For the text-containing cell, return its midpoint in [x, y] coordinate format. 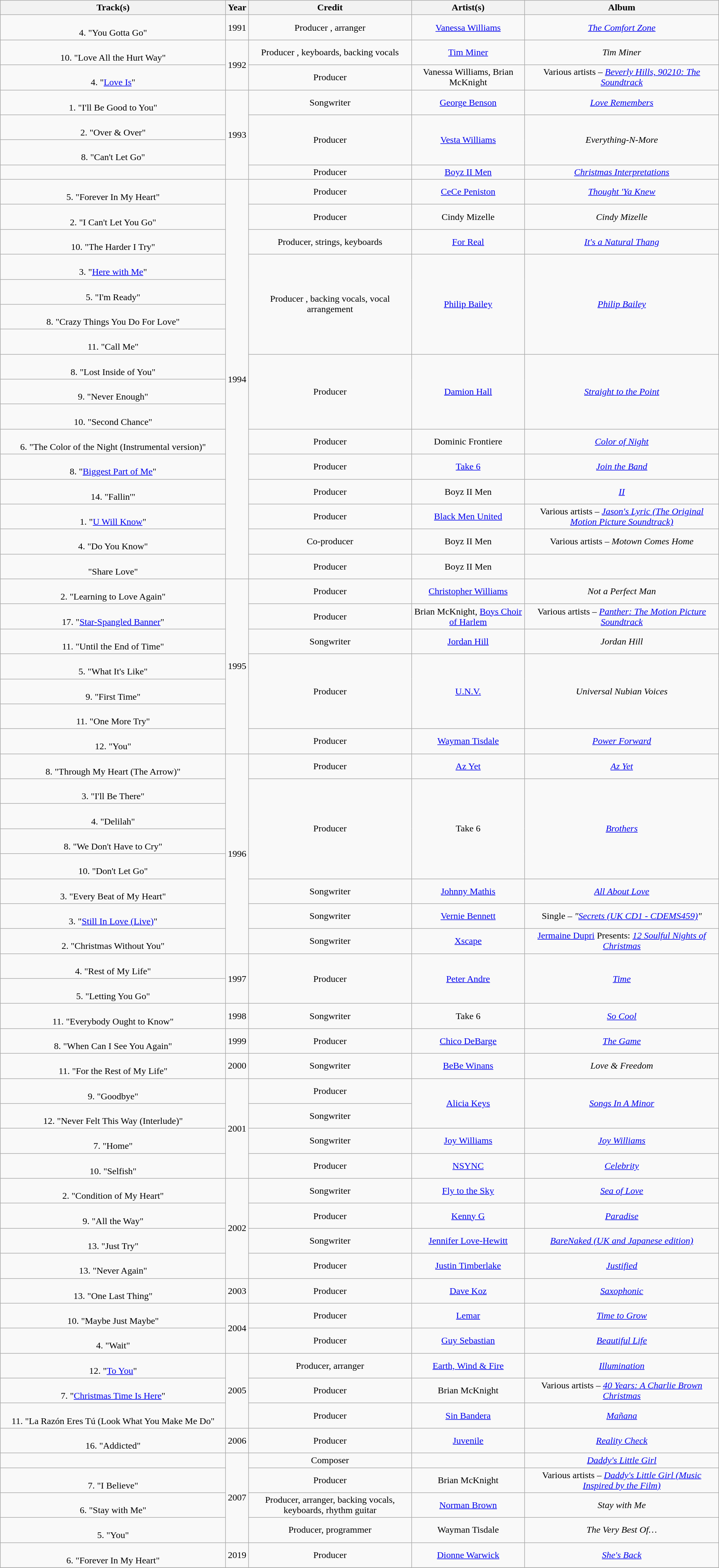
2007 [237, 1498]
10. "Second Chance" [113, 417]
8. "We Don't Have to Cry" [113, 841]
7. "Christmas Time Is Here" [113, 1390]
10. "Love All the Hurt Way" [113, 52]
Damion Hall [468, 392]
10. "Don't Let Go" [113, 866]
2006 [237, 1440]
Co-producer [330, 541]
17. "Star-Spangled Banner" [113, 616]
Beautiful Life [621, 1340]
7. "I Believe" [113, 1480]
Various artists – Jason's Lyric (The Original Motion Picture Soundtrack) [621, 517]
For Real [468, 242]
Justified [621, 1266]
Producer, strings, keyboards [330, 242]
Saxophonic [621, 1290]
13. "One Last Thing" [113, 1290]
Norman Brown [468, 1505]
14. "Fallin'" [113, 491]
Sin Bandera [468, 1416]
Credit [330, 8]
Fly to the Sky [468, 1191]
Artist(s) [468, 8]
Brothers [621, 829]
It's a Natural Thang [621, 242]
Peter Andre [468, 978]
U.N.V. [468, 691]
Celebrity [621, 1166]
2. "Christmas Without You" [113, 941]
2000 [237, 1066]
Justin Timberlake [468, 1266]
16. "Addicted" [113, 1440]
Brian McKnight, Boys Choir of Harlem [468, 616]
1996 [237, 854]
5. "What It's Like" [113, 666]
"Share Love" [113, 567]
Various artists – Motown Comes Home [621, 541]
1991 [237, 28]
9. "Never Enough" [113, 392]
6. "The Color of the Night (Instrumental version)" [113, 441]
Various artists – Panther: The Motion Picture Soundtrack [621, 616]
5. "Letting You Go" [113, 991]
Kenny G [468, 1216]
Time to Grow [621, 1316]
1995 [237, 666]
6. "Stay with Me" [113, 1505]
Producer , arranger [330, 28]
Year [237, 8]
4. "Wait" [113, 1340]
Power Forward [621, 742]
Color of Night [621, 441]
The Comfort Zone [621, 28]
Various artists – 40 Years: A Charlie Brown Christmas [621, 1390]
Universal Nubian Voices [621, 691]
Straight to the Point [621, 392]
Thought 'Ya Knew [621, 192]
1992 [237, 65]
Guy Sebastian [468, 1340]
Chico DeBarge [468, 1041]
1. "U Will Know" [113, 517]
3. "Here with Me" [113, 266]
11. "One More Try" [113, 716]
The Game [621, 1041]
Lemar [468, 1316]
12. "Never Felt This Way (Interlude)" [113, 1116]
Reality Check [621, 1440]
Illumination [621, 1366]
1998 [237, 1016]
Black Men United [468, 517]
Christmas Interpretations [621, 172]
2. "I Can't Let You Go" [113, 216]
9. "First Time" [113, 691]
All About Love [621, 891]
The Very Best Of… [621, 1530]
4. "Delilah" [113, 816]
11. "For the Rest of My Life" [113, 1066]
Album [621, 8]
CeCe Peniston [468, 192]
10. "The Harder I Try" [113, 242]
4. "Rest of My Life" [113, 966]
Love Remembers [621, 102]
Time [621, 978]
Producer, programmer [330, 1530]
II [621, 491]
1999 [237, 1041]
Composer [330, 1460]
Vernie Bennett [468, 916]
Songs In A Minor [621, 1104]
Join the Band [621, 467]
Producer, arranger, backing vocals, keyboards, rhythm guitar [330, 1505]
10. "Maybe Just Maybe" [113, 1316]
BareNaked (UK and Japanese edition) [621, 1241]
Jennifer Love-Hewitt [468, 1241]
Juvenile [468, 1440]
Christopher Williams [468, 591]
Jermaine Dupri Presents: 12 Soulful Nights of Christmas [621, 941]
2. "Over & Over" [113, 127]
Daddy's Little Girl [621, 1460]
Alicia Keys [468, 1104]
Mañana [621, 1416]
Various artists – Daddy's Little Girl (Music Inspired by the Film) [621, 1480]
5. "Forever In My Heart" [113, 192]
2001 [237, 1128]
George Benson [468, 102]
Dave Koz [468, 1290]
1997 [237, 978]
Xscape [468, 941]
So Cool [621, 1016]
9. "All the Way" [113, 1216]
NSYNC [468, 1166]
Producer , keyboards, backing vocals [330, 52]
12. "You" [113, 742]
2002 [237, 1228]
13. "Just Try" [113, 1241]
Producer, arranger [330, 1366]
Producer , backing vocals, vocal arrangement [330, 304]
Vanessa Williams [468, 28]
8. "Through My Heart (The Arrow)" [113, 766]
1. "I'll Be Good to You" [113, 102]
4. "You Gotta Go" [113, 28]
12. "To You" [113, 1366]
6. "Forever In My Heart" [113, 1555]
2. "Learning to Love Again" [113, 591]
9. "Goodbye" [113, 1091]
Track(s) [113, 8]
5. "You" [113, 1530]
BeBe Winans [468, 1066]
8. "Can't Let Go" [113, 152]
Single – "Secrets (UK CD1 - CDEMS459)" [621, 916]
13. "Never Again" [113, 1266]
11. "Call Me" [113, 342]
Everything-N-More [621, 140]
Dominic Frontiere [468, 441]
Stay with Me [621, 1505]
11. "Everybody Ought to Know" [113, 1016]
10. "Selfish" [113, 1166]
2003 [237, 1290]
3. "I'll Be There" [113, 791]
3. "Still In Love (Live)" [113, 916]
5. "I'm Ready" [113, 292]
Earth, Wind & Fire [468, 1366]
8. "When Can I See You Again" [113, 1041]
Not a Perfect Man [621, 591]
Johnny Mathis [468, 891]
8. "Lost Inside of You" [113, 367]
11. "La Razón Eres Tú (Look What You Make Me Do" [113, 1416]
2. "Condition of My Heart" [113, 1191]
Vesta Williams [468, 140]
3. "Every Beat of My Heart" [113, 891]
7. "Home" [113, 1141]
4. "Do You Know" [113, 541]
2019 [237, 1555]
8. "Crazy Things You Do For Love" [113, 317]
11. "Until the End of Time" [113, 641]
1994 [237, 379]
Dionne Warwick [468, 1555]
Paradise [621, 1216]
2004 [237, 1328]
Love & Freedom [621, 1066]
2005 [237, 1390]
Various artists – Beverly Hills, 90210: The Soundtrack [621, 78]
1993 [237, 134]
4. "Love Is" [113, 78]
Sea of Love [621, 1191]
She's Back [621, 1555]
Vanessa Williams, Brian McKnight [468, 78]
8. "Biggest Part of Me" [113, 467]
